Output the [x, y] coordinate of the center of the cell containing the given text.  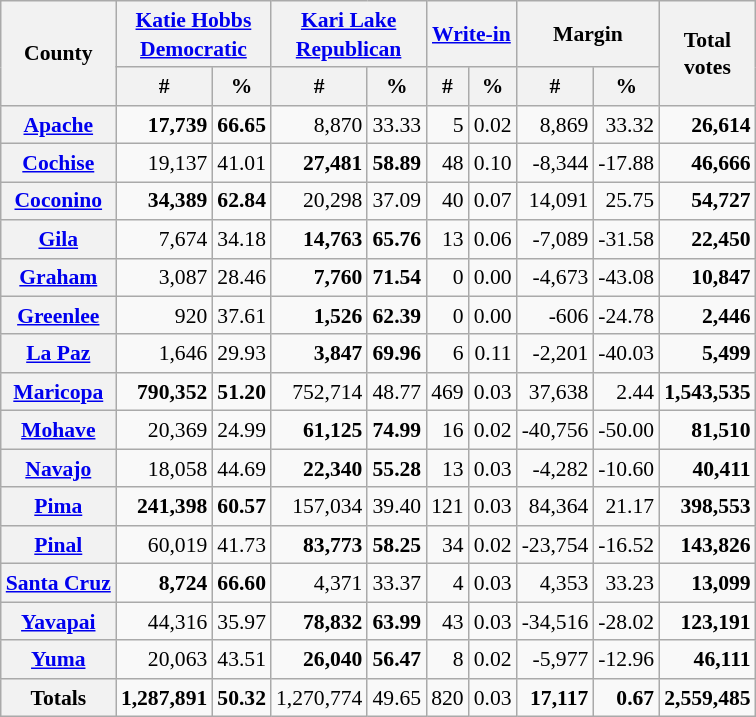
48.77 [396, 392]
62.39 [396, 316]
26,040 [319, 659]
-28.02 [626, 621]
7,760 [319, 277]
Yavapai [58, 621]
2,446 [707, 316]
-50.00 [626, 430]
157,034 [319, 507]
22,340 [319, 468]
40 [448, 201]
40,411 [707, 468]
-34,516 [556, 621]
-16.52 [626, 545]
39.40 [396, 507]
33.37 [396, 583]
20,298 [319, 201]
1,287,891 [164, 698]
34.18 [242, 239]
-10.60 [626, 468]
Totalvotes [707, 53]
Yuma [58, 659]
20,063 [164, 659]
241,398 [164, 507]
28.46 [242, 277]
Greenlee [58, 316]
13,099 [707, 583]
63.99 [396, 621]
8,724 [164, 583]
83,773 [319, 545]
43.51 [242, 659]
14,091 [556, 201]
398,553 [707, 507]
5 [448, 125]
Coconino [58, 201]
Graham [58, 277]
71.54 [396, 277]
790,352 [164, 392]
-5,977 [556, 659]
8 [448, 659]
51.20 [242, 392]
-12.96 [626, 659]
69.96 [396, 354]
84,364 [556, 507]
62.84 [242, 201]
49.65 [396, 698]
-40.03 [626, 354]
4,353 [556, 583]
37.09 [396, 201]
43 [448, 621]
6 [448, 354]
33.33 [396, 125]
20,369 [164, 430]
Gila [58, 239]
County [58, 53]
-40,756 [556, 430]
17,117 [556, 698]
-43.08 [626, 277]
34,389 [164, 201]
0.67 [626, 698]
8,870 [319, 125]
7,674 [164, 239]
60.57 [242, 507]
25.75 [626, 201]
44.69 [242, 468]
2.44 [626, 392]
22,450 [707, 239]
17,739 [164, 125]
Margin [588, 34]
50.32 [242, 698]
752,714 [319, 392]
37,638 [556, 392]
66.65 [242, 125]
74.99 [396, 430]
0.06 [493, 239]
24.99 [242, 430]
0.11 [493, 354]
19,137 [164, 163]
48 [448, 163]
10,847 [707, 277]
3,847 [319, 354]
66.60 [242, 583]
37.61 [242, 316]
0.10 [493, 163]
-2,201 [556, 354]
44,316 [164, 621]
Mohave [58, 430]
46,666 [707, 163]
123,191 [707, 621]
-31.58 [626, 239]
27,481 [319, 163]
1,543,535 [707, 392]
33.32 [626, 125]
Santa Cruz [58, 583]
0.07 [493, 201]
60,019 [164, 545]
Navajo [58, 468]
Pima [58, 507]
35.97 [242, 621]
56.47 [396, 659]
Kari LakeRepublican [348, 34]
-4,282 [556, 468]
1,526 [319, 316]
469 [448, 392]
8,869 [556, 125]
-7,089 [556, 239]
4,371 [319, 583]
3,087 [164, 277]
Totals [58, 698]
58.89 [396, 163]
34 [448, 545]
Katie HobbsDemocratic [194, 34]
61,125 [319, 430]
-606 [556, 316]
16 [448, 430]
-8,344 [556, 163]
1,646 [164, 354]
Write-in [471, 34]
-23,754 [556, 545]
2,559,485 [707, 698]
Maricopa [58, 392]
820 [448, 698]
4 [448, 583]
La Paz [58, 354]
-24.78 [626, 316]
21.17 [626, 507]
58.25 [396, 545]
143,826 [707, 545]
41.73 [242, 545]
78,832 [319, 621]
55.28 [396, 468]
41.01 [242, 163]
33.23 [626, 583]
1,270,774 [319, 698]
26,614 [707, 125]
81,510 [707, 430]
65.76 [396, 239]
920 [164, 316]
54,727 [707, 201]
Pinal [58, 545]
5,499 [707, 354]
18,058 [164, 468]
29.93 [242, 354]
121 [448, 507]
46,111 [707, 659]
-4,673 [556, 277]
14,763 [319, 239]
-17.88 [626, 163]
Apache [58, 125]
Cochise [58, 163]
